Capture the cell that displays the provided text and extract its [X, Y] central coordinate. 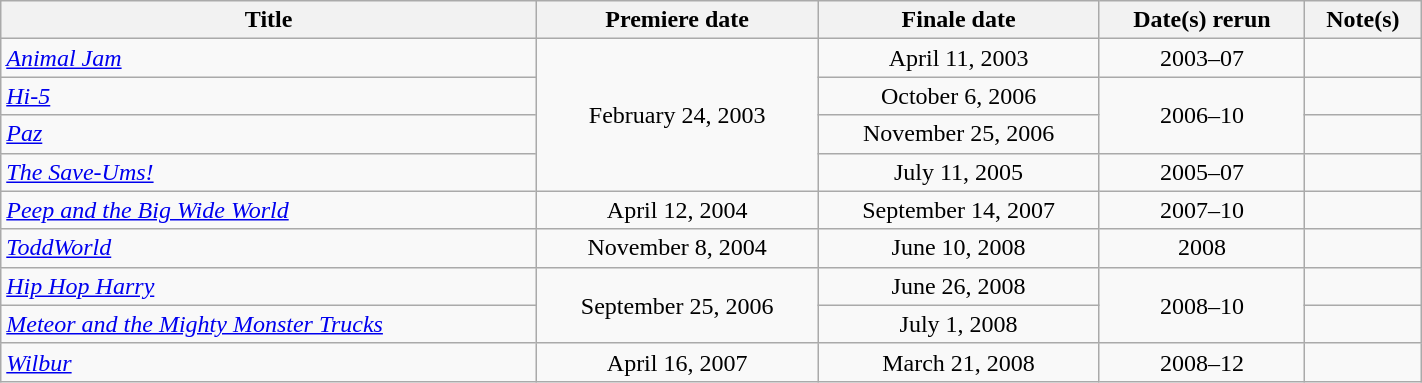
Hi-5 [269, 96]
Hip Hop Harry [269, 286]
July 1, 2008 [958, 324]
Meteor and the Mighty Monster Trucks [269, 324]
2008 [1202, 248]
Wilbur [269, 362]
2005–07 [1202, 172]
June 26, 2008 [958, 286]
Date(s) rerun [1202, 20]
2008–12 [1202, 362]
September 14, 2007 [958, 210]
2007–10 [1202, 210]
April 16, 2007 [676, 362]
June 10, 2008 [958, 248]
Note(s) [1364, 20]
Paz [269, 134]
November 8, 2004 [676, 248]
July 11, 2005 [958, 172]
November 25, 2006 [958, 134]
2003–07 [1202, 58]
October 6, 2006 [958, 96]
Title [269, 20]
Premiere date [676, 20]
September 25, 2006 [676, 305]
The Save-Ums! [269, 172]
2008–10 [1202, 305]
2006–10 [1202, 115]
February 24, 2003 [676, 115]
ToddWorld [269, 248]
March 21, 2008 [958, 362]
Peep and the Big Wide World [269, 210]
April 12, 2004 [676, 210]
Finale date [958, 20]
Animal Jam [269, 58]
April 11, 2003 [958, 58]
